Identify which cell holds the provided text, then report its (X, Y) central coordinate. 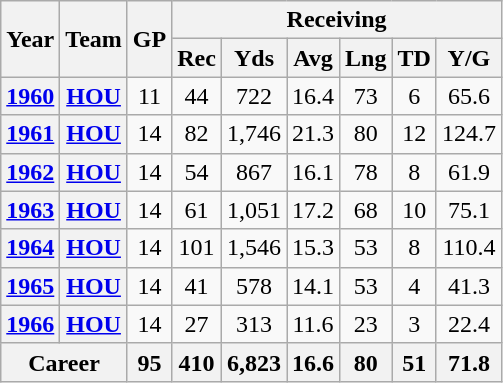
578 (254, 286)
61.9 (468, 172)
95 (149, 362)
75.1 (468, 210)
22.4 (468, 324)
Year (30, 39)
124.7 (468, 134)
68 (366, 210)
65.6 (468, 96)
Rec (197, 58)
Yds (254, 58)
21.3 (312, 134)
6 (414, 96)
3 (414, 324)
16.6 (312, 362)
Y/G (468, 58)
1961 (30, 134)
12 (414, 134)
1963 (30, 210)
Receiving (337, 20)
78 (366, 172)
41.3 (468, 286)
1962 (30, 172)
15.3 (312, 248)
4 (414, 286)
6,823 (254, 362)
1965 (30, 286)
61 (197, 210)
82 (197, 134)
1,051 (254, 210)
1,746 (254, 134)
TD (414, 58)
14.1 (312, 286)
71.8 (468, 362)
17.2 (312, 210)
10 (414, 210)
GP (149, 39)
11.6 (312, 324)
410 (197, 362)
16.1 (312, 172)
722 (254, 96)
Career (64, 362)
313 (254, 324)
Team (94, 39)
Avg (312, 58)
41 (197, 286)
1960 (30, 96)
867 (254, 172)
44 (197, 96)
27 (197, 324)
73 (366, 96)
110.4 (468, 248)
1,546 (254, 248)
1966 (30, 324)
11 (149, 96)
54 (197, 172)
1964 (30, 248)
51 (414, 362)
16.4 (312, 96)
101 (197, 248)
23 (366, 324)
Lng (366, 58)
